For the text-containing cell, return its midpoint in [X, Y] coordinate format. 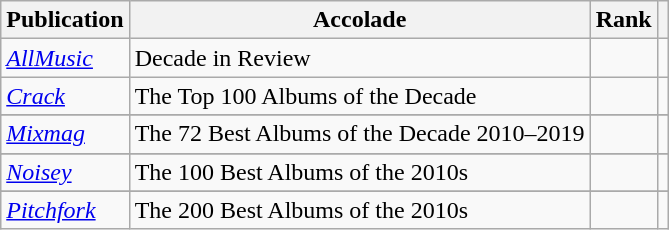
Crack [65, 96]
The 72 Best Albums of the Decade 2010–2019 [360, 134]
AllMusic [65, 58]
Accolade [360, 20]
Publication [65, 20]
Pitchfork [65, 210]
Mixmag [65, 134]
Rank [624, 20]
Decade in Review [360, 58]
Noisey [65, 172]
The 100 Best Albums of the 2010s [360, 172]
The 200 Best Albums of the 2010s [360, 210]
The Top 100 Albums of the Decade [360, 96]
